Return the (x, y) coordinate for the center point of the cell that contains the specified text.  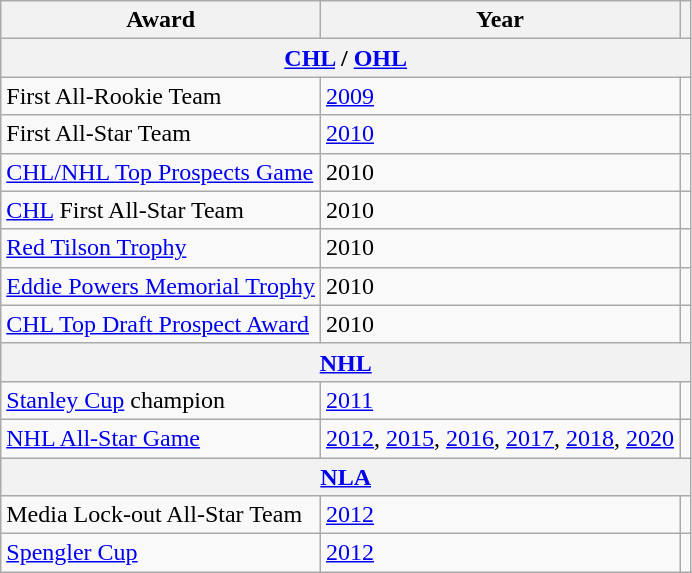
Media Lock-out All-Star Team (161, 515)
NHL (346, 362)
2012, 2015, 2016, 2017, 2018, 2020 (500, 438)
NLA (346, 477)
CHL / OHL (346, 58)
CHL First All-Star Team (161, 210)
NHL All-Star Game (161, 438)
CHL/NHL Top Prospects Game (161, 172)
First All-Rookie Team (161, 96)
Eddie Powers Memorial Trophy (161, 286)
Year (500, 20)
Red Tilson Trophy (161, 248)
2009 (500, 96)
CHL Top Draft Prospect Award (161, 324)
2011 (500, 400)
Award (161, 20)
Spengler Cup (161, 553)
Stanley Cup champion (161, 400)
First All-Star Team (161, 134)
